For the text-containing cell, return its midpoint in [x, y] coordinate format. 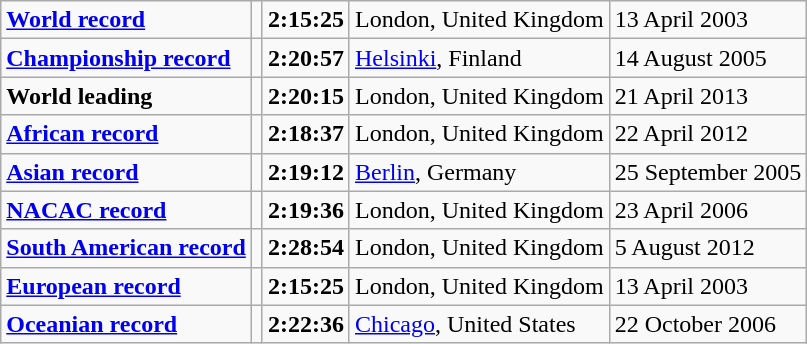
Chicago, United States [479, 324]
European record [126, 286]
Helsinki, Finland [479, 58]
World leading [126, 96]
22 April 2012 [708, 134]
2:22:36 [306, 324]
14 August 2005 [708, 58]
2:20:15 [306, 96]
Asian record [126, 172]
5 August 2012 [708, 248]
Championship record [126, 58]
2:19:12 [306, 172]
Oceanian record [126, 324]
African record [126, 134]
21 April 2013 [708, 96]
NACAC record [126, 210]
2:18:37 [306, 134]
South American record [126, 248]
23 April 2006 [708, 210]
Berlin, Germany [479, 172]
2:19:36 [306, 210]
World record [126, 20]
2:20:57 [306, 58]
22 October 2006 [708, 324]
2:28:54 [306, 248]
25 September 2005 [708, 172]
